Find where the given text appears and provide that cell's center as [x, y] coordinate. 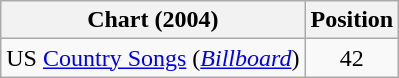
Position [352, 20]
Chart (2004) [153, 20]
42 [352, 58]
US Country Songs (Billboard) [153, 58]
